Identify which cell holds the provided text, then report its (x, y) central coordinate. 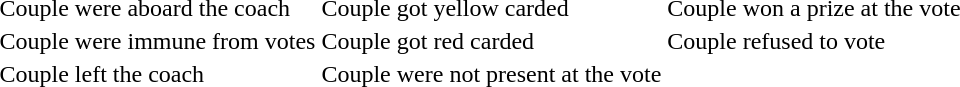
Couple got red carded (492, 41)
